Search for the cell housing the specified text and yield its (x, y) center coordinate. 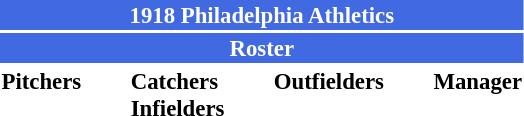
Roster (262, 48)
1918 Philadelphia Athletics (262, 15)
